Output the (X, Y) coordinate of the center of the cell containing the given text.  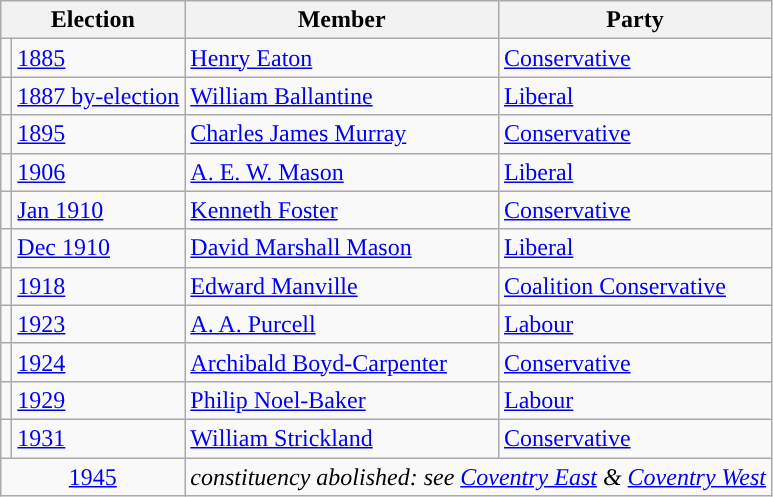
Edward Manville (342, 286)
1918 (98, 286)
Philip Noel-Baker (342, 400)
Dec 1910 (98, 248)
1885 (98, 58)
Election (93, 20)
Charles James Murray (342, 134)
1931 (98, 438)
1929 (98, 400)
Party (634, 20)
1945 (93, 477)
1887 by-election (98, 96)
1906 (98, 172)
Kenneth Foster (342, 210)
William Strickland (342, 438)
David Marshall Mason (342, 248)
Henry Eaton (342, 58)
Coalition Conservative (634, 286)
A. A. Purcell (342, 324)
1923 (98, 324)
1895 (98, 134)
William Ballantine (342, 96)
A. E. W. Mason (342, 172)
Archibald Boyd-Carpenter (342, 362)
Jan 1910 (98, 210)
constituency abolished: see Coventry East & Coventry West (478, 477)
1924 (98, 362)
Member (342, 20)
